Search for the cell housing the specified text and yield its (X, Y) center coordinate. 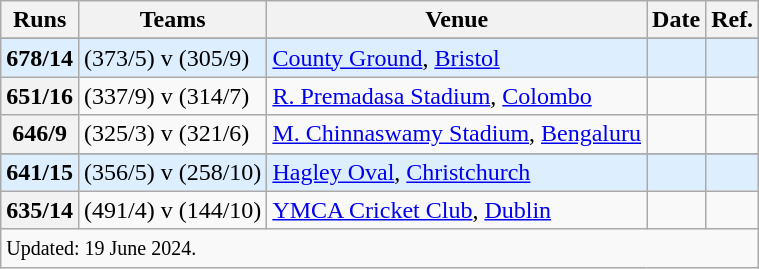
651/16 (40, 96)
Venue (457, 20)
County Ground, Bristol (457, 58)
(356/5) v (258/10) (172, 172)
Teams (172, 20)
Date (676, 20)
Ref. (732, 20)
Updated: 19 June 2024. (380, 248)
(337/9) v (314/7) (172, 96)
Runs (40, 20)
(491/4) v (144/10) (172, 210)
M. Chinnaswamy Stadium, Bengaluru (457, 134)
646/9 (40, 134)
Hagley Oval, Christchurch (457, 172)
YMCA Cricket Club, Dublin (457, 210)
641/15 (40, 172)
(373/5) v (305/9) (172, 58)
635/14 (40, 210)
678/14 (40, 58)
R. Premadasa Stadium, Colombo (457, 96)
(325/3) v (321/6) (172, 134)
